For the text-containing cell, return its midpoint in (X, Y) coordinate format. 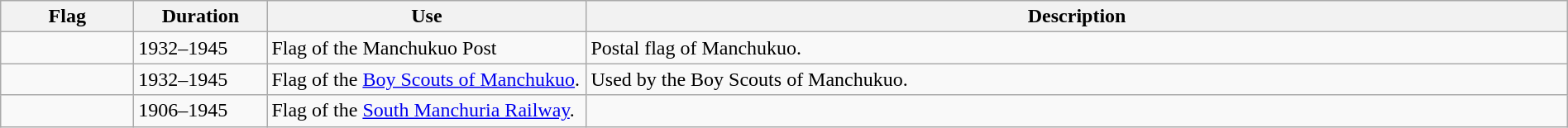
Flag of the Boy Scouts of Manchukuo. (427, 79)
Used by the Boy Scouts of Manchukuo. (1077, 79)
Flag of the Manchukuo Post (427, 48)
Duration (200, 17)
Description (1077, 17)
Use (427, 17)
Flag (68, 17)
Flag of the South Manchuria Railway. (427, 111)
Postal flag of Manchukuo. (1077, 48)
1906–1945 (200, 111)
